Detect which cell encompasses the target text, then output its (x, y) center coordinate. 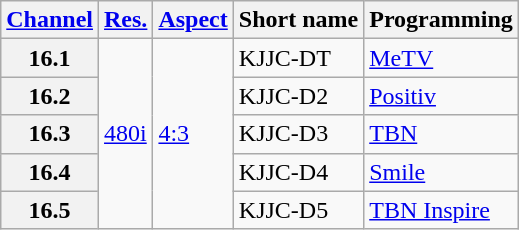
Aspect (193, 20)
480i (126, 134)
KJJC-D5 (298, 210)
Smile (442, 172)
16.4 (50, 172)
TBN (442, 134)
MeTV (442, 58)
KJJC-D4 (298, 172)
KJJC-D3 (298, 134)
Res. (126, 20)
Short name (298, 20)
KJJC-DT (298, 58)
4:3 (193, 134)
16.3 (50, 134)
16.2 (50, 96)
Positiv (442, 96)
KJJC-D2 (298, 96)
Programming (442, 20)
Channel (50, 20)
16.1 (50, 58)
16.5 (50, 210)
TBN Inspire (442, 210)
